Determine the (X, Y) coordinate at the center of the cell enclosing the given text.  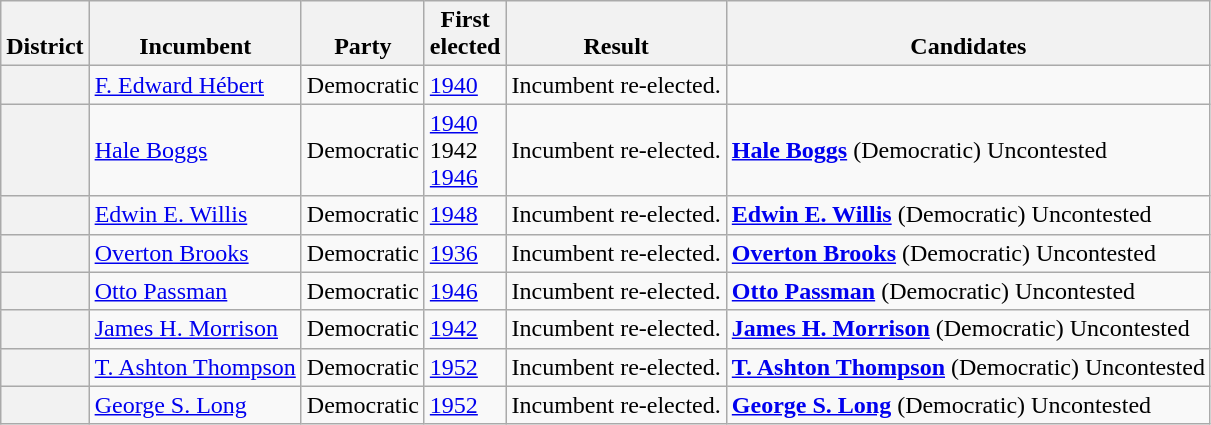
George S. Long (195, 405)
1936 (465, 253)
1946 (465, 291)
Result (616, 34)
Party (362, 34)
Overton Brooks (195, 253)
James H. Morrison (195, 329)
George S. Long (Democratic) Uncontested (968, 405)
James H. Morrison (Democratic) Uncontested (968, 329)
Candidates (968, 34)
1940 (465, 85)
19401942 1946 (465, 150)
Overton Brooks (Democratic) Uncontested (968, 253)
Hale Boggs (195, 150)
F. Edward Hébert (195, 85)
T. Ashton Thompson (Democratic) Uncontested (968, 367)
T. Ashton Thompson (195, 367)
Edwin E. Willis (195, 215)
Hale Boggs (Democratic) Uncontested (968, 150)
Otto Passman (Democratic) Uncontested (968, 291)
Otto Passman (195, 291)
1942 (465, 329)
1948 (465, 215)
District (45, 34)
Edwin E. Willis (Democratic) Uncontested (968, 215)
Incumbent (195, 34)
Firstelected (465, 34)
